Pinpoint the cell where the given text exists, returning its (X, Y) midpoint coordinate. 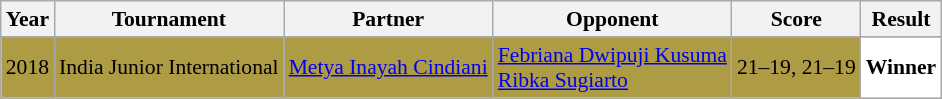
Year (28, 19)
Tournament (169, 19)
Result (902, 19)
Opponent (612, 19)
Partner (388, 19)
Winner (902, 68)
Metya Inayah Cindiani (388, 68)
Febriana Dwipuji Kusuma Ribka Sugiarto (612, 68)
21–19, 21–19 (796, 68)
2018 (28, 68)
Score (796, 19)
India Junior International (169, 68)
